Scan for the cell matching the given text and deliver its (x, y) coordinate at center. 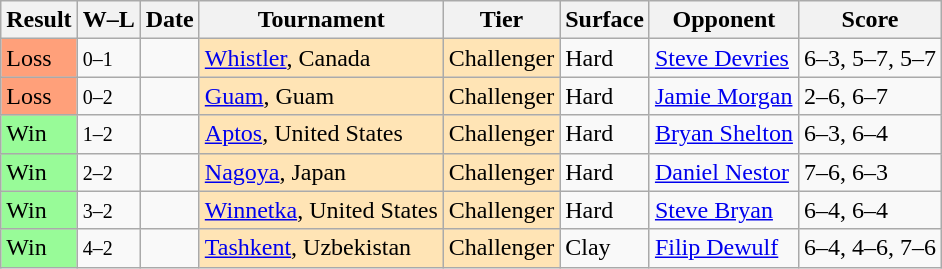
Filip Dewulf (724, 248)
Score (870, 20)
Opponent (724, 20)
Nagoya, Japan (321, 172)
6–4, 6–4 (870, 210)
1–2 (108, 134)
3–2 (108, 210)
6–3, 5–7, 5–7 (870, 58)
Jamie Morgan (724, 96)
2–2 (108, 172)
0–1 (108, 58)
Date (170, 20)
Clay (605, 248)
Tier (501, 20)
6–3, 6–4 (870, 134)
Bryan Shelton (724, 134)
Steve Bryan (724, 210)
Steve Devries (724, 58)
Tournament (321, 20)
Winnetka, United States (321, 210)
7–6, 6–3 (870, 172)
2–6, 6–7 (870, 96)
Daniel Nestor (724, 172)
Guam, Guam (321, 96)
W–L (108, 20)
4–2 (108, 248)
Aptos, United States (321, 134)
Surface (605, 20)
Tashkent, Uzbekistan (321, 248)
Whistler, Canada (321, 58)
6–4, 4–6, 7–6 (870, 248)
0–2 (108, 96)
Result (39, 20)
